Extract the [x, y] coordinate from the center of the cell holding the provided text.  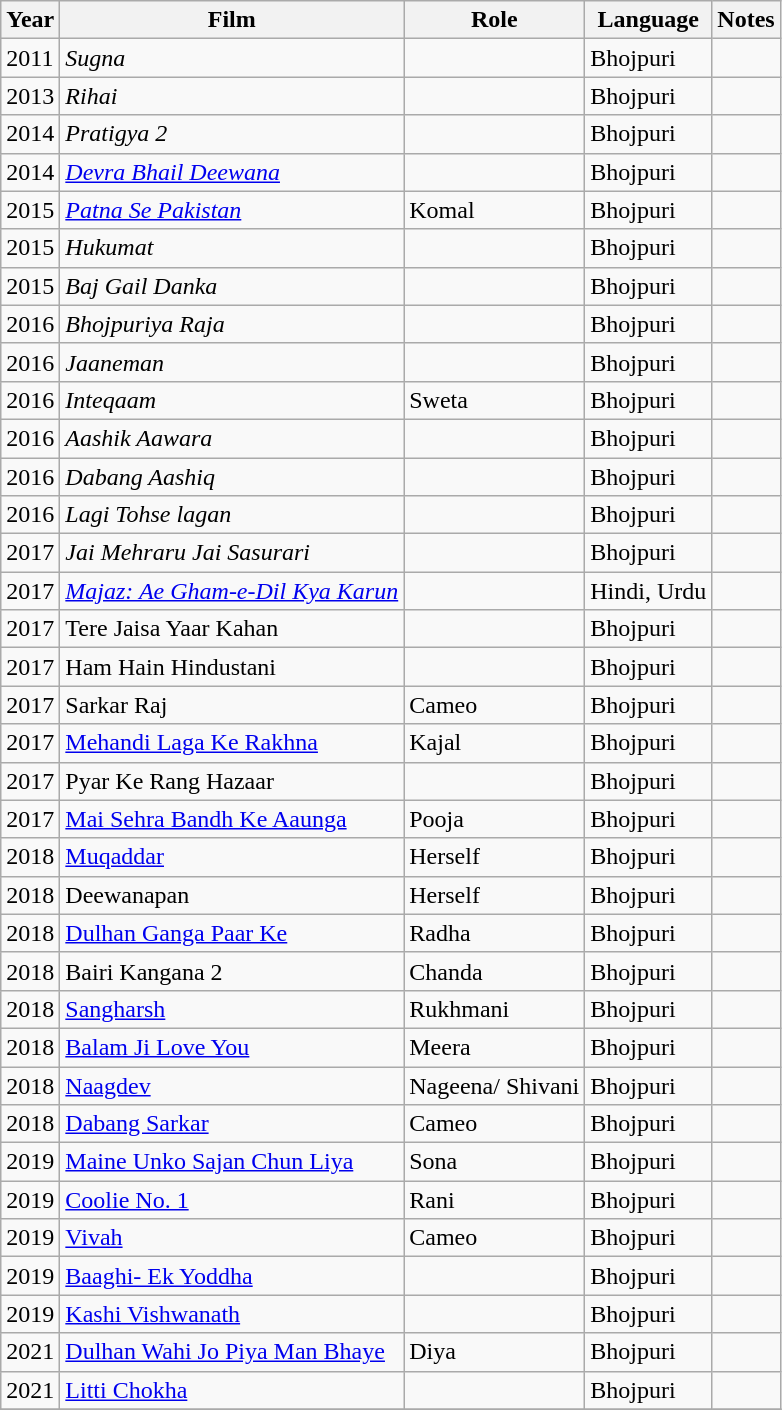
Bhojpuriya Raja [232, 324]
Ham Hain Hindustani [232, 667]
Mai Sehra Bandh Ke Aaunga [232, 819]
Sona [494, 1162]
Baaghi- Ek Yoddha [232, 1276]
Nageena/ Shivani [494, 1085]
Hindi, Urdu [648, 591]
Tere Jaisa Yaar Kahan [232, 629]
Muqaddar [232, 857]
Pratigya 2 [232, 134]
Rukhmani [494, 1009]
Mehandi Laga Ke Rakhna [232, 743]
Dabang Aashiq [232, 477]
Dabang Sarkar [232, 1124]
Language [648, 20]
Dulhan Ganga Paar Ke [232, 933]
Deewanapan [232, 895]
Notes [746, 20]
Radha [494, 933]
Komal [494, 210]
Diya [494, 1352]
Sarkar Raj [232, 705]
2011 [30, 58]
Naagdev [232, 1085]
Lagi Tohse lagan [232, 515]
Jaaneman [232, 362]
Aashik Aawara [232, 438]
Year [30, 20]
Litti Chokha [232, 1390]
Baj Gail Danka [232, 286]
Majaz: Ae Gham-e-Dil Kya Karun [232, 591]
Kajal [494, 743]
Pyar Ke Rang Hazaar [232, 781]
Sweta [494, 400]
Coolie No. 1 [232, 1200]
Role [494, 20]
2013 [30, 96]
Hukumat [232, 248]
Dulhan Wahi Jo Piya Man Bhaye [232, 1352]
Maine Unko Sajan Chun Liya [232, 1162]
Rani [494, 1200]
Film [232, 20]
Sangharsh [232, 1009]
Pooja [494, 819]
Jai Mehraru Jai Sasurari [232, 553]
Rihai [232, 96]
Bairi Kangana 2 [232, 971]
Sugna [232, 58]
Inteqaam [232, 400]
Devra Bhail Deewana [232, 172]
Patna Se Pakistan [232, 210]
Balam Ji Love You [232, 1047]
Chanda [494, 971]
Vivah [232, 1238]
Meera [494, 1047]
Kashi Vishwanath [232, 1314]
